Find where the given text appears and provide that cell's center as [x, y] coordinate. 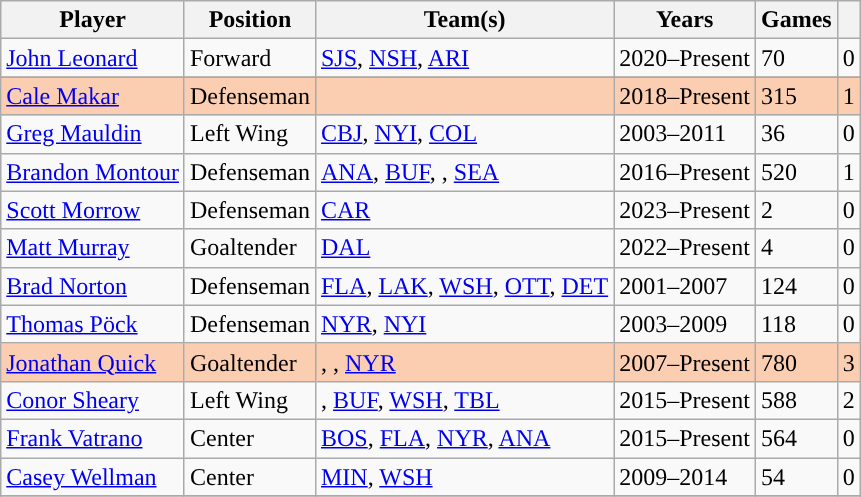
4 [796, 248]
, , NYR [464, 362]
Position [250, 20]
2022–Present [685, 248]
Thomas Pöck [93, 324]
Conor Sheary [93, 400]
2020–Present [685, 58]
2016–Present [685, 172]
DAL [464, 248]
Matt Murray [93, 248]
CBJ, NYI, COL [464, 134]
John Leonard [93, 58]
118 [796, 324]
Games [796, 20]
MIN, WSH [464, 477]
, BUF, WSH, TBL [464, 400]
2009–2014 [685, 477]
Cale Makar [93, 96]
Forward [250, 58]
Brandon Montour [93, 172]
BOS, FLA, NYR, ANA [464, 438]
Scott Morrow [93, 210]
564 [796, 438]
ANA, BUF, , SEA [464, 172]
315 [796, 96]
588 [796, 400]
Jonathan Quick [93, 362]
SJS, NSH, ARI [464, 58]
54 [796, 477]
2007–Present [685, 362]
3 [848, 362]
2003–2009 [685, 324]
2023–Present [685, 210]
2018–Present [685, 96]
NYR, NYI [464, 324]
Frank Vatrano [93, 438]
Greg Mauldin [93, 134]
CAR [464, 210]
780 [796, 362]
70 [796, 58]
520 [796, 172]
Brad Norton [93, 286]
2003–2011 [685, 134]
Team(s) [464, 20]
FLA, LAK, WSH, OTT, DET [464, 286]
Casey Wellman [93, 477]
Player [93, 20]
124 [796, 286]
36 [796, 134]
2001–2007 [685, 286]
Years [685, 20]
